Search for the cell housing the specified text and yield its [x, y] center coordinate. 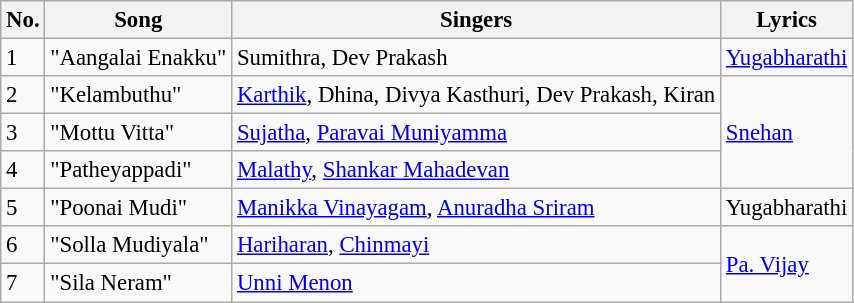
No. [23, 20]
Singers [476, 20]
Song [138, 20]
"Aangalai Enakku" [138, 58]
"Solla Mudiyala" [138, 245]
6 [23, 245]
"Patheyappadi" [138, 170]
"Kelambuthu" [138, 95]
Sujatha, Paravai Muniyamma [476, 133]
Sumithra, Dev Prakash [476, 58]
4 [23, 170]
1 [23, 58]
7 [23, 283]
"Mottu Vitta" [138, 133]
Lyrics [787, 20]
Malathy, Shankar Mahadevan [476, 170]
"Poonai Mudi" [138, 208]
Unni Menon [476, 283]
Karthik, Dhina, Divya Kasthuri, Dev Prakash, Kiran [476, 95]
Hariharan, Chinmayi [476, 245]
5 [23, 208]
3 [23, 133]
"Sila Neram" [138, 283]
2 [23, 95]
Snehan [787, 132]
Manikka Vinayagam, Anuradha Sriram [476, 208]
Pa. Vijay [787, 264]
